For the text-containing cell, return its midpoint in [X, Y] coordinate format. 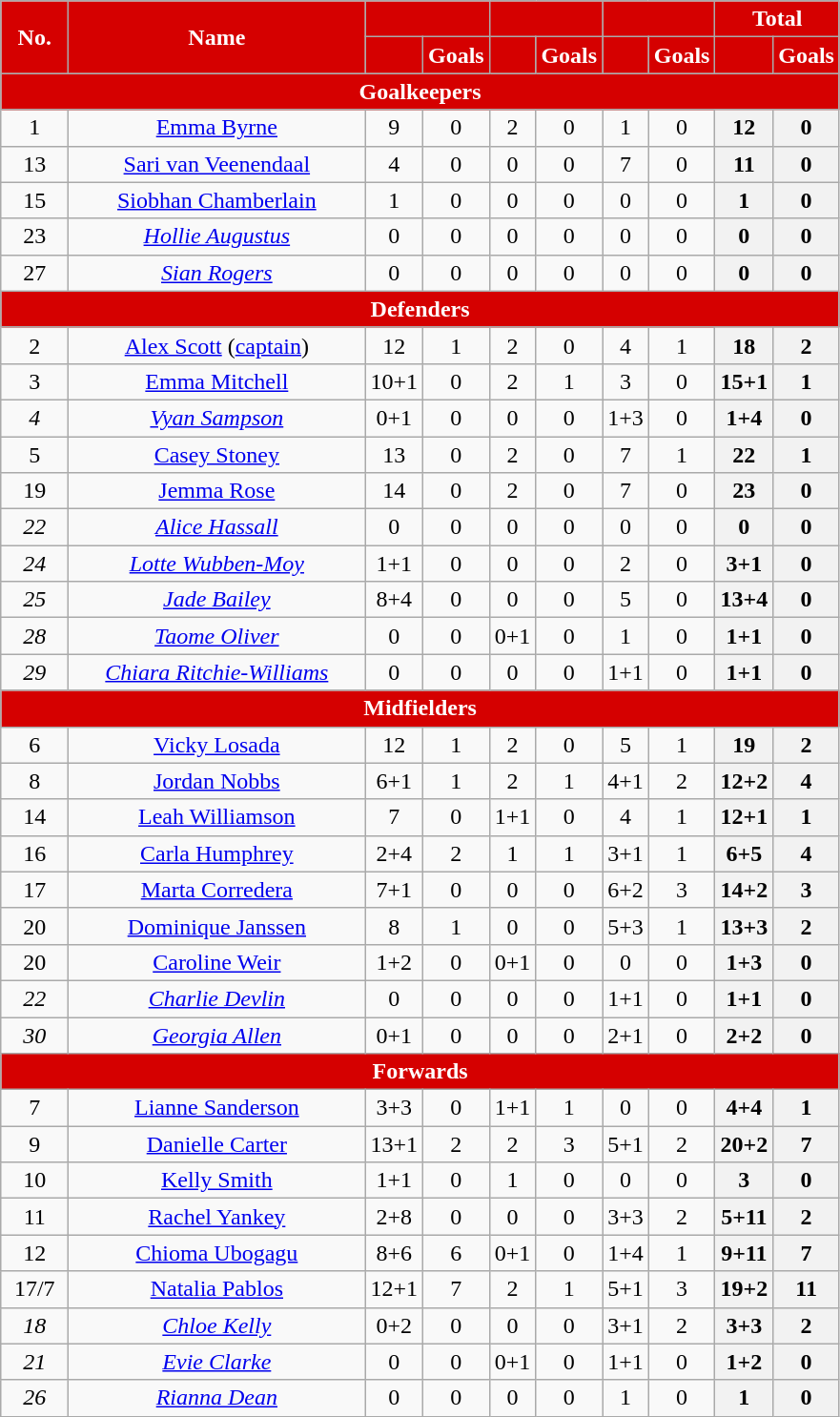
Marta Corredera [217, 890]
20+2 [744, 1144]
24 [34, 564]
21 [34, 1362]
Alex Scott (captain) [217, 345]
Georgia Allen [217, 1035]
Goalkeepers [420, 92]
Rachel Yankey [217, 1217]
No. [34, 37]
Leah Williamson [217, 817]
Defenders [420, 309]
13+3 [744, 926]
4+4 [744, 1108]
Midfielders [420, 708]
10+1 [395, 381]
17 [34, 890]
Taome Oliver [217, 636]
Alice Hassall [217, 527]
14+2 [744, 890]
5+11 [744, 1217]
Charlie Devlin [217, 998]
Sian Rogers [217, 273]
Lianne Sanderson [217, 1108]
Jade Bailey [217, 600]
13+1 [395, 1144]
Vyan Sampson [217, 418]
Emma Byrne [217, 128]
Dominique Janssen [217, 926]
Caroline Weir [217, 962]
0+2 [395, 1325]
4+1 [625, 781]
15+1 [744, 381]
Rianna Dean [217, 1398]
5+3 [625, 926]
2+2 [744, 1035]
10 [34, 1181]
Name [217, 37]
25 [34, 600]
28 [34, 636]
2+8 [395, 1217]
Chioma Ubogagu [217, 1253]
Jordan Nobbs [217, 781]
13+4 [744, 600]
Evie Clarke [217, 1362]
17/7 [34, 1289]
9+11 [744, 1253]
6+5 [744, 853]
Jemma Rose [217, 491]
Emma Mitchell [217, 381]
Total [777, 19]
Chiara Ritchie-Williams [217, 672]
Vicky Losada [217, 745]
8+6 [395, 1253]
7+1 [395, 890]
Kelly Smith [217, 1181]
Natalia Pablos [217, 1289]
6+1 [395, 781]
Chloe Kelly [217, 1325]
Casey Stoney [217, 455]
16 [34, 853]
Hollie Augustus [217, 236]
6+2 [625, 890]
8+4 [395, 600]
19+2 [744, 1289]
30 [34, 1035]
Forwards [420, 1072]
15 [34, 200]
2+4 [395, 853]
Sari van Veenendaal [217, 164]
27 [34, 273]
12+2 [744, 781]
Carla Humphrey [217, 853]
Lotte Wubben-Moy [217, 564]
Siobhan Chamberlain [217, 200]
26 [34, 1398]
29 [34, 672]
2+1 [625, 1035]
Danielle Carter [217, 1144]
